Scan for the cell matching the given text and deliver its [X, Y] coordinate at center. 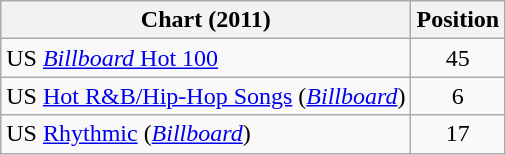
Chart (2011) [206, 20]
6 [458, 96]
45 [458, 58]
17 [458, 134]
US Billboard Hot 100 [206, 58]
US Hot R&B/Hip-Hop Songs (Billboard) [206, 96]
Position [458, 20]
US Rhythmic (Billboard) [206, 134]
